Locate the cell with the specified text and output its [X, Y] center coordinate. 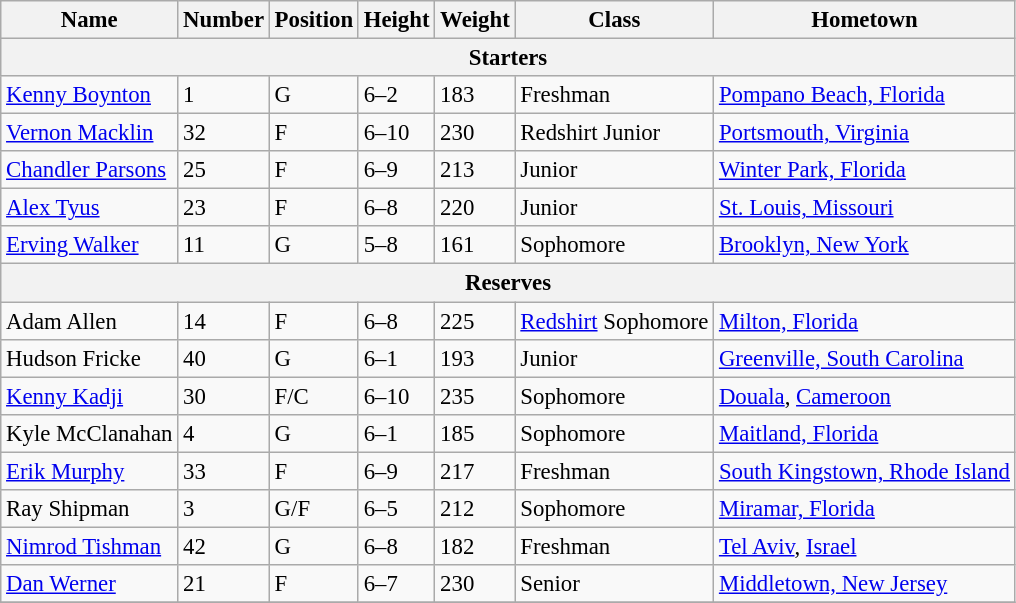
30 [224, 396]
Vernon Macklin [90, 133]
Name [90, 20]
Nimrod Tishman [90, 546]
F/C [314, 396]
Erik Murphy [90, 471]
Hometown [865, 20]
235 [475, 396]
Tel Aviv, Israel [865, 546]
Middletown, New Jersey [865, 584]
Chandler Parsons [90, 170]
1 [224, 95]
St. Louis, Missouri [865, 208]
Adam Allen [90, 321]
Weight [475, 20]
Position [314, 20]
South Kingstown, Rhode Island [865, 471]
Brooklyn, New York [865, 245]
Douala, Cameroon [865, 396]
G/F [314, 509]
Ray Shipman [90, 509]
225 [475, 321]
25 [224, 170]
23 [224, 208]
Starters [508, 58]
6–7 [396, 584]
Miramar, Florida [865, 509]
Kenny Kadji [90, 396]
212 [475, 509]
6–2 [396, 95]
Portsmouth, Virginia [865, 133]
182 [475, 546]
Reserves [508, 283]
Number [224, 20]
Redshirt Sophomore [614, 321]
217 [475, 471]
161 [475, 245]
Milton, Florida [865, 321]
40 [224, 358]
5–8 [396, 245]
Greenville, South Carolina [865, 358]
Hudson Fricke [90, 358]
Erving Walker [90, 245]
21 [224, 584]
Pompano Beach, Florida [865, 95]
Winter Park, Florida [865, 170]
Kyle McClanahan [90, 433]
Kenny Boynton [90, 95]
193 [475, 358]
Height [396, 20]
3 [224, 509]
4 [224, 433]
Alex Tyus [90, 208]
11 [224, 245]
213 [475, 170]
14 [224, 321]
185 [475, 433]
Senior [614, 584]
Class [614, 20]
42 [224, 546]
Maitland, Florida [865, 433]
220 [475, 208]
6–5 [396, 509]
32 [224, 133]
33 [224, 471]
Redshirt Junior [614, 133]
Dan Werner [90, 584]
183 [475, 95]
